Identify which cell holds the provided text, then report its (x, y) central coordinate. 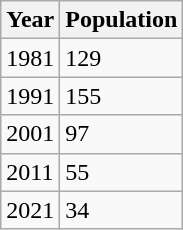
2011 (30, 172)
2001 (30, 134)
55 (122, 172)
34 (122, 210)
Year (30, 20)
129 (122, 58)
1981 (30, 58)
97 (122, 134)
Population (122, 20)
1991 (30, 96)
155 (122, 96)
2021 (30, 210)
